Detect which cell encompasses the target text, then output its (X, Y) center coordinate. 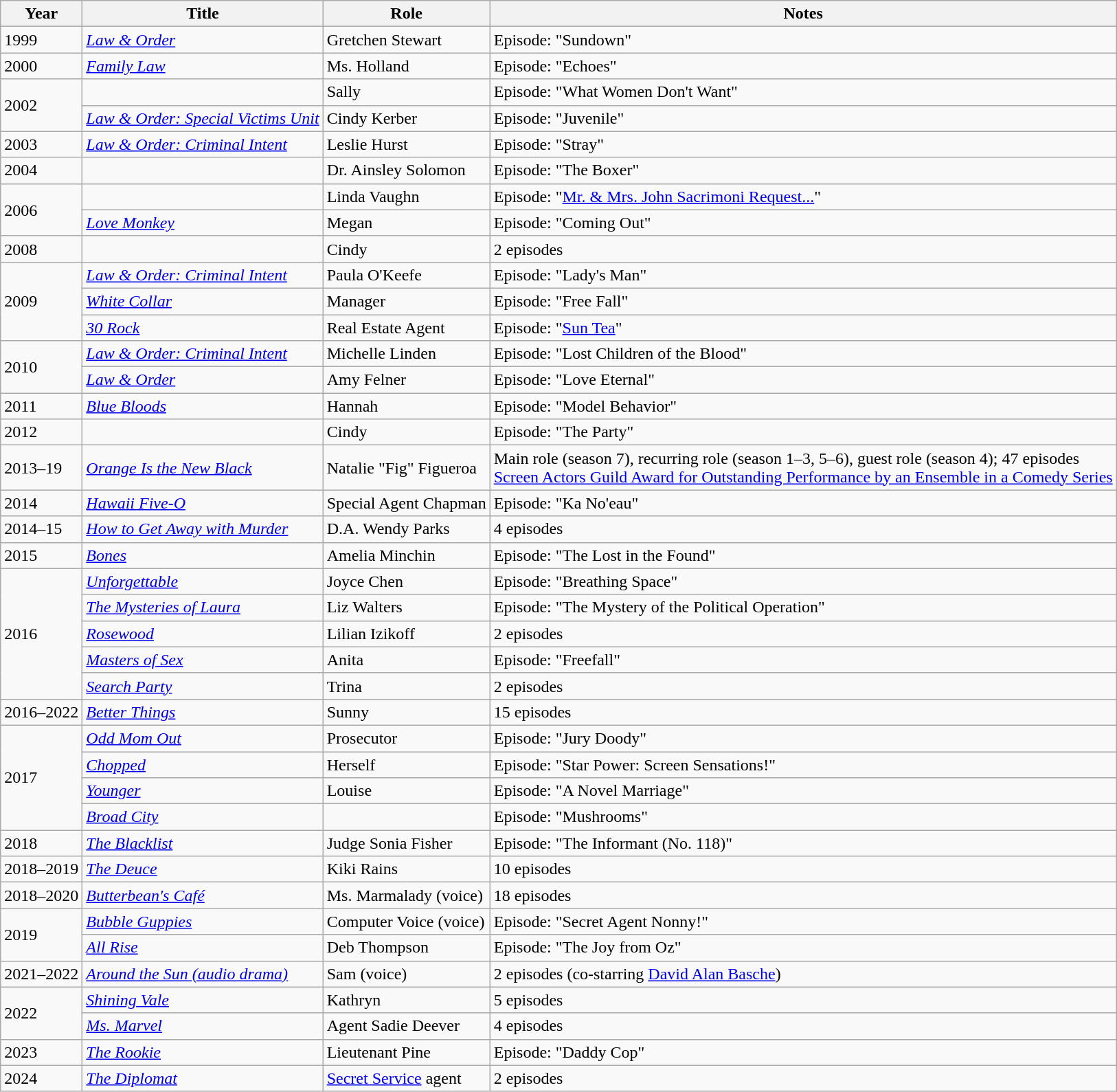
Kiki Rains (407, 869)
Around the Sun (audio drama) (203, 974)
2000 (41, 66)
30 Rock (203, 328)
Lilian Izikoff (407, 634)
2 episodes (co-starring David Alan Basche) (803, 974)
Judge Sonia Fisher (407, 843)
2024 (41, 1078)
The Mysteries of Laura (203, 608)
White Collar (203, 301)
Episode: "Love Eternal" (803, 380)
Liz Walters (407, 608)
10 episodes (803, 869)
Episode: "What Women Don't Want" (803, 92)
Ms. Holland (407, 66)
Masters of Sex (203, 660)
Computer Voice (voice) (407, 922)
Search Party (203, 686)
Louise (407, 791)
Family Law (203, 66)
Trina (407, 686)
2014 (41, 503)
Shining Vale (203, 1000)
Episode: "Breathing Space" (803, 581)
Episode: "Sun Tea" (803, 328)
Bones (203, 555)
Amy Felner (407, 380)
Megan (407, 223)
Lieutenant Pine (407, 1052)
Episode: "Daddy Cop" (803, 1052)
The Deuce (203, 869)
Episode: "Free Fall" (803, 301)
2019 (41, 935)
Younger (203, 791)
Unforgettable (203, 581)
Better Things (203, 712)
Linda Vaughn (407, 197)
2004 (41, 170)
Episode: "The Mystery of the Political Operation" (803, 608)
Episode: "Mushrooms" (803, 817)
Bubble Guppies (203, 922)
2023 (41, 1052)
How to Get Away with Murder (203, 529)
Herself (407, 765)
The Rookie (203, 1052)
Year (41, 14)
Dr. Ainsley Solomon (407, 170)
Amelia Minchin (407, 555)
Episode: "The Party" (803, 432)
Sally (407, 92)
Deb Thompson (407, 948)
Real Estate Agent (407, 328)
Episode: "The Informant (No. 118)" (803, 843)
D.A. Wendy Parks (407, 529)
Kathryn (407, 1000)
Hannah (407, 406)
Episode: "Secret Agent Nonny!" (803, 922)
Special Agent Chapman (407, 503)
18 episodes (803, 895)
2017 (41, 777)
Episode: "Ka No'eau" (803, 503)
Episode: "Coming Out" (803, 223)
15 episodes (803, 712)
2009 (41, 301)
Sam (voice) (407, 974)
Title (203, 14)
Hawaii Five-O (203, 503)
2018–2020 (41, 895)
2022 (41, 1013)
2018–2019 (41, 869)
Orange Is the New Black (203, 467)
Episode: "Echoes" (803, 66)
Agent Sadie Deever (407, 1026)
The Diplomat (203, 1078)
The Blacklist (203, 843)
Notes (803, 14)
Love Monkey (203, 223)
2014–15 (41, 529)
Episode: "Lost Children of the Blood" (803, 354)
Episode: "Juvenile" (803, 118)
Episode: "Stray" (803, 144)
2015 (41, 555)
Episode: "The Lost in the Found" (803, 555)
2021–2022 (41, 974)
2010 (41, 367)
2016 (41, 634)
Episode: "Sundown" (803, 40)
Episode: "Freefall" (803, 660)
2003 (41, 144)
Gretchen Stewart (407, 40)
Joyce Chen (407, 581)
Sunny (407, 712)
2018 (41, 843)
Episode: "Star Power: Screen Sensations!" (803, 765)
2013–19 (41, 467)
Ms. Marmalady (voice) (407, 895)
All Rise (203, 948)
2016–2022 (41, 712)
Role (407, 14)
2008 (41, 249)
Prosecutor (407, 738)
Natalie "Fig" Figueroa (407, 467)
5 episodes (803, 1000)
Odd Mom Out (203, 738)
Chopped (203, 765)
Episode: "The Boxer" (803, 170)
Anita (407, 660)
Manager (407, 301)
2006 (41, 210)
Episode: "Mr. & Mrs. John Sacrimoni Request..." (803, 197)
Episode: "Lady's Man" (803, 275)
Broad City (203, 817)
Butterbean's Café (203, 895)
Blue Bloods (203, 406)
Leslie Hurst (407, 144)
Law & Order: Special Victims Unit (203, 118)
Paula O'Keefe (407, 275)
Secret Service agent (407, 1078)
Rosewood (203, 634)
2002 (41, 105)
Episode: "A Novel Marriage" (803, 791)
2011 (41, 406)
Episode: "Model Behavior" (803, 406)
Michelle Linden (407, 354)
Episode: "The Joy from Oz" (803, 948)
Cindy Kerber (407, 118)
2012 (41, 432)
1999 (41, 40)
Episode: "Jury Doody" (803, 738)
Ms. Marvel (203, 1026)
